Find where the given text appears and provide that cell's center as [X, Y] coordinate. 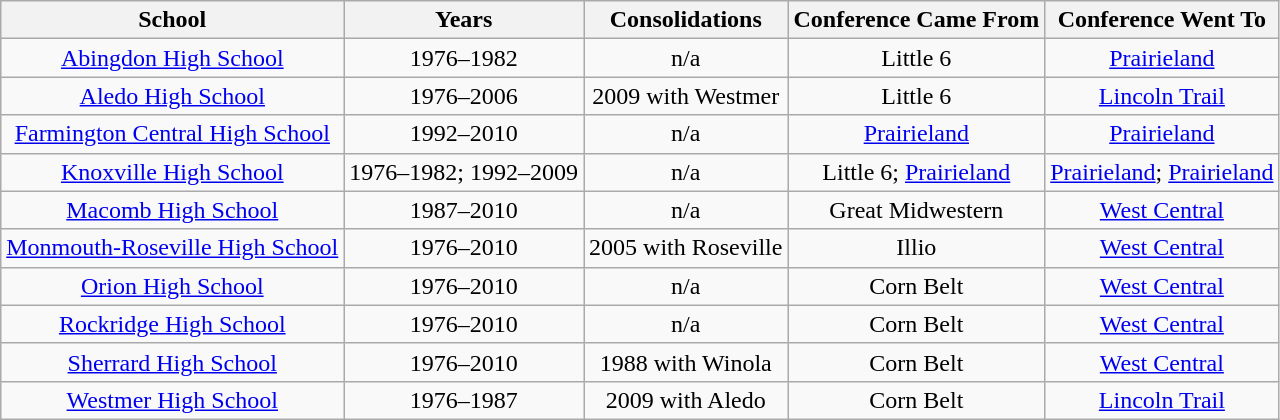
Knoxville High School [172, 172]
1976–1982 [464, 58]
Orion High School [172, 286]
Abingdon High School [172, 58]
Farmington Central High School [172, 134]
Conference Went To [1162, 20]
Great Midwestern [916, 210]
Aledo High School [172, 96]
Macomb High School [172, 210]
Years [464, 20]
2009 with Aledo [686, 400]
1988 with Winola [686, 362]
Prairieland; Prairieland [1162, 172]
Monmouth-Roseville High School [172, 248]
School [172, 20]
2009 with Westmer [686, 96]
2005 with Roseville [686, 248]
Westmer High School [172, 400]
Rockridge High School [172, 324]
Illio [916, 248]
Sherrard High School [172, 362]
Conference Came From [916, 20]
Little 6; Prairieland [916, 172]
1992–2010 [464, 134]
Consolidations [686, 20]
1976–2006 [464, 96]
1987–2010 [464, 210]
1976–1987 [464, 400]
1976–1982; 1992–2009 [464, 172]
